Identify which cell holds the provided text, then report its [x, y] central coordinate. 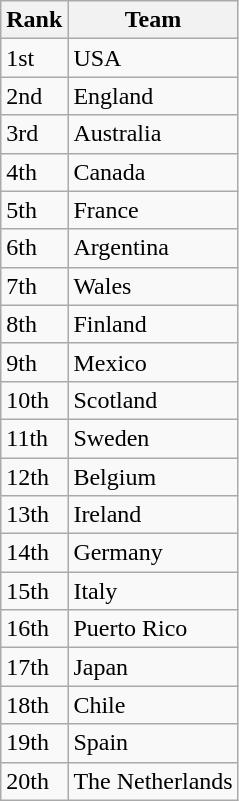
Spain [153, 743]
Rank [34, 20]
Belgium [153, 477]
5th [34, 210]
Ireland [153, 515]
8th [34, 324]
Germany [153, 553]
2nd [34, 96]
11th [34, 438]
Argentina [153, 248]
3rd [34, 134]
14th [34, 553]
16th [34, 629]
20th [34, 781]
12th [34, 477]
Mexico [153, 362]
1st [34, 58]
France [153, 210]
17th [34, 667]
15th [34, 591]
7th [34, 286]
USA [153, 58]
England [153, 96]
Wales [153, 286]
Sweden [153, 438]
10th [34, 400]
Chile [153, 705]
6th [34, 248]
Japan [153, 667]
9th [34, 362]
18th [34, 705]
19th [34, 743]
Team [153, 20]
13th [34, 515]
4th [34, 172]
Italy [153, 591]
Finland [153, 324]
Scotland [153, 400]
The Netherlands [153, 781]
Canada [153, 172]
Australia [153, 134]
Puerto Rico [153, 629]
